For the text-containing cell, return its midpoint in [X, Y] coordinate format. 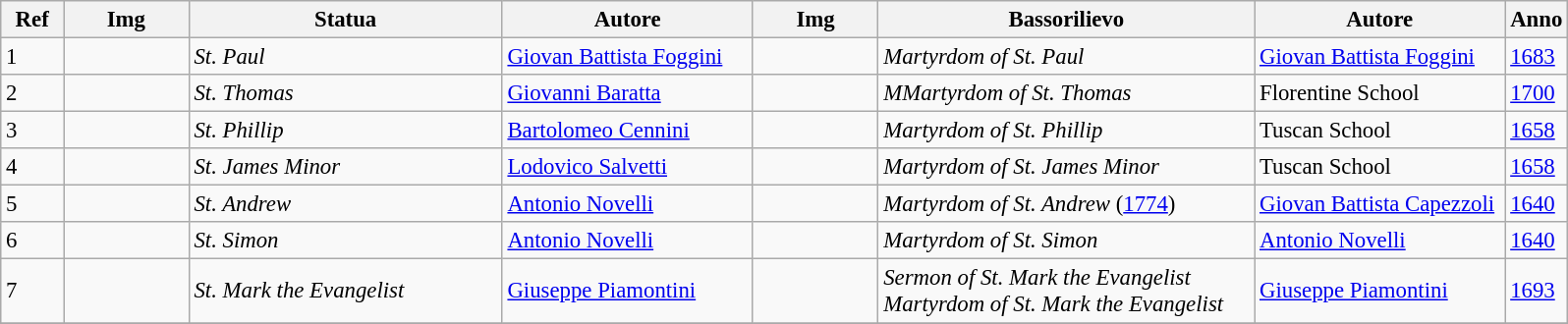
Anno [1537, 20]
Martyrdom of St. Phillip [1067, 131]
St. James Minor [346, 167]
Florentine School [1379, 93]
Martyrdom of St. Simon [1067, 241]
Martyrdom of St. James Minor [1067, 167]
2 [32, 93]
Bartolomeo Cennini [627, 131]
1693 [1537, 291]
Martyrdom of St. Andrew (1774) [1067, 204]
1 [32, 57]
St. Andrew [346, 204]
St. Paul [346, 57]
Giovanni Baratta [627, 93]
Giovan Battista Capezzoli [1379, 204]
7 [32, 291]
St. Simon [346, 241]
Ref [32, 20]
Sermon of St. Mark the Evangelist Martyrdom of St. Mark the Evangelist [1067, 291]
1700 [1537, 93]
MMartyrdom of St. Thomas [1067, 93]
Bassorilievo [1067, 20]
St. Mark the Evangelist [346, 291]
Statua [346, 20]
Martyrdom of St. Paul [1067, 57]
St. Phillip [346, 131]
3 [32, 131]
Lodovico Salvetti [627, 167]
6 [32, 241]
St. Thomas [346, 93]
1683 [1537, 57]
4 [32, 167]
5 [32, 204]
